From the cell containing the given text, extract its center point as [X, Y] coordinate. 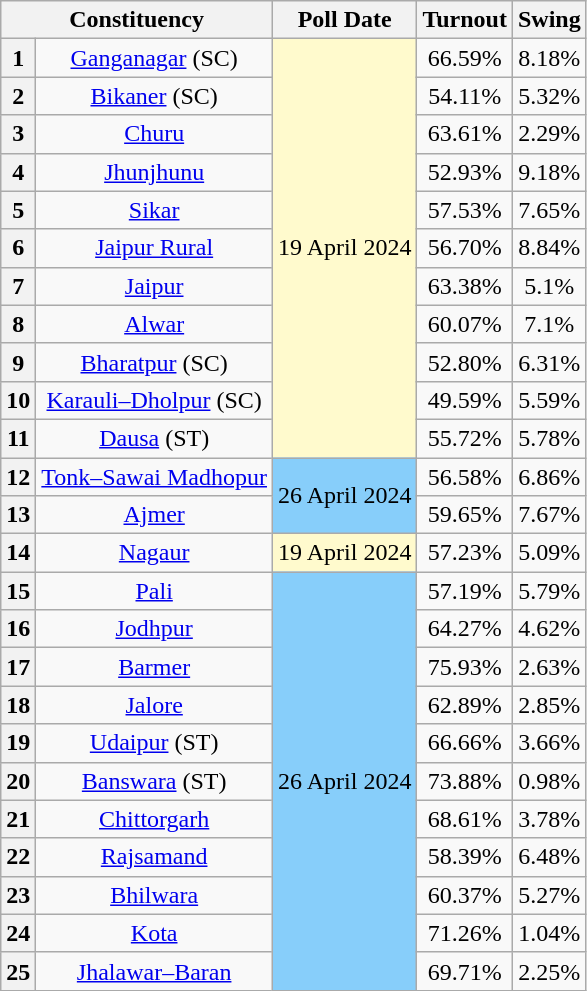
13 [18, 515]
56.58% [465, 477]
63.61% [465, 134]
63.38% [465, 286]
Swing [549, 20]
66.59% [465, 58]
2.29% [549, 134]
Bikaner (SC) [154, 96]
75.93% [465, 667]
Jhalawar–Baran [154, 971]
66.66% [465, 743]
Rajsamand [154, 857]
6 [18, 248]
3.66% [549, 743]
60.07% [465, 324]
Pali [154, 591]
18 [18, 705]
5.1% [549, 286]
Ajmer [154, 515]
Constituency [137, 20]
Dausa (ST) [154, 438]
73.88% [465, 781]
2.63% [549, 667]
52.93% [465, 172]
5.32% [549, 96]
5.79% [549, 591]
60.37% [465, 895]
Chittorgarh [154, 819]
8.18% [549, 58]
17 [18, 667]
59.65% [465, 515]
9 [18, 362]
7.65% [549, 210]
56.70% [465, 248]
Turnout [465, 20]
Poll Date [345, 20]
58.39% [465, 857]
3.78% [549, 819]
2 [18, 96]
3 [18, 134]
7 [18, 286]
8.84% [549, 248]
57.23% [465, 553]
19 [18, 743]
5.78% [549, 438]
Bharatpur (SC) [154, 362]
52.80% [465, 362]
11 [18, 438]
Karauli–Dholpur (SC) [154, 400]
Tonk–Sawai Madhopur [154, 477]
7.1% [549, 324]
23 [18, 895]
8 [18, 324]
49.59% [465, 400]
5.27% [549, 895]
69.71% [465, 971]
Churu [154, 134]
15 [18, 591]
5 [18, 210]
Jalore [154, 705]
Udaipur (ST) [154, 743]
Nagaur [154, 553]
5.09% [549, 553]
12 [18, 477]
Jodhpur [154, 629]
4.62% [549, 629]
4 [18, 172]
20 [18, 781]
54.11% [465, 96]
Sikar [154, 210]
Banswara (ST) [154, 781]
22 [18, 857]
6.86% [549, 477]
7.67% [549, 515]
21 [18, 819]
Jaipur Rural [154, 248]
2.85% [549, 705]
Ganganagar (SC) [154, 58]
Barmer [154, 667]
24 [18, 933]
Kota [154, 933]
62.89% [465, 705]
25 [18, 971]
5.59% [549, 400]
6.31% [549, 362]
1.04% [549, 933]
Bhilwara [154, 895]
0.98% [549, 781]
14 [18, 553]
1 [18, 58]
Jaipur [154, 286]
68.61% [465, 819]
Alwar [154, 324]
6.48% [549, 857]
16 [18, 629]
10 [18, 400]
57.19% [465, 591]
71.26% [465, 933]
57.53% [465, 210]
64.27% [465, 629]
9.18% [549, 172]
55.72% [465, 438]
2.25% [549, 971]
Jhunjhunu [154, 172]
